Identify which cell holds the provided text, then report its (X, Y) central coordinate. 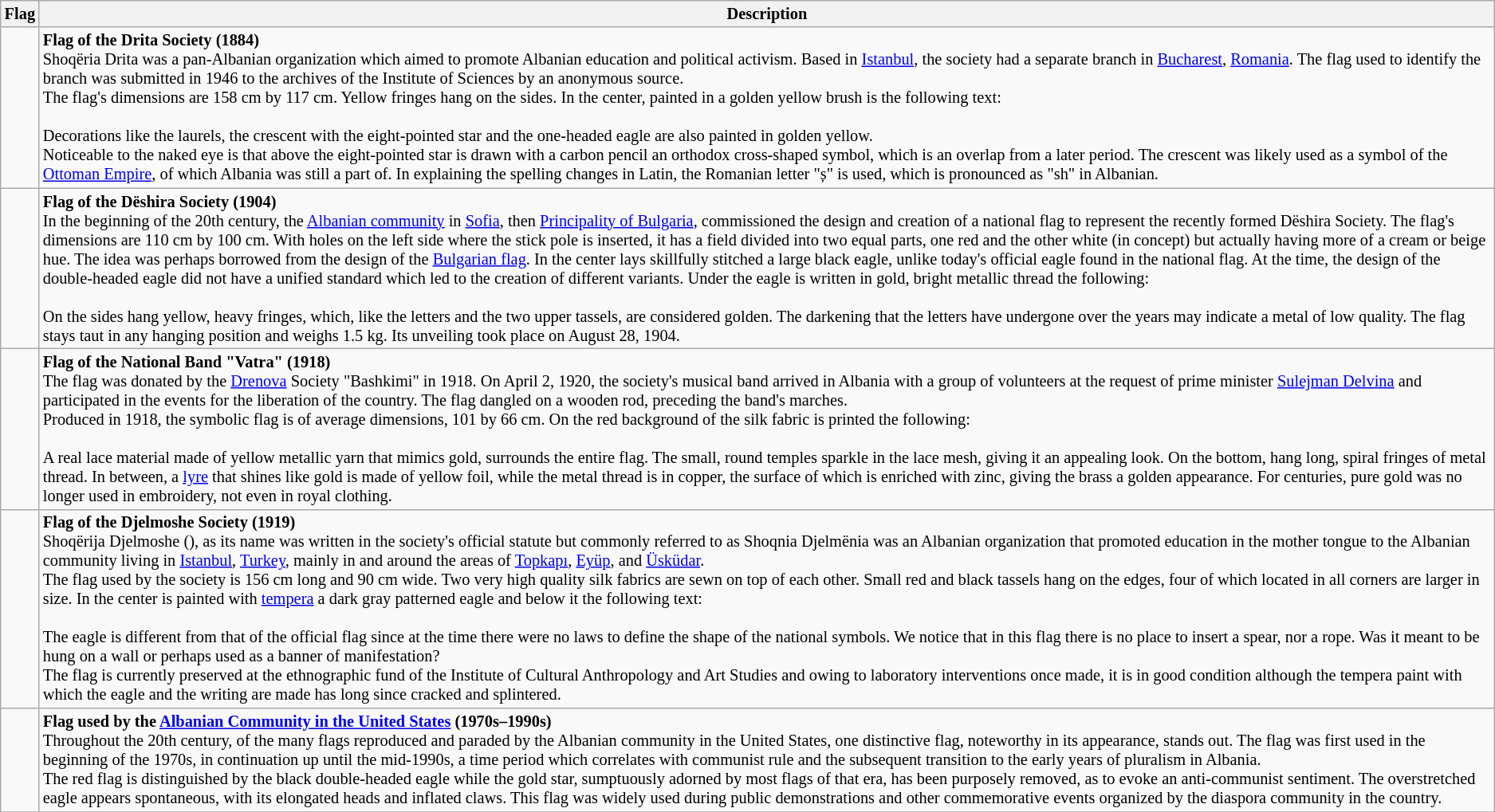
Description (767, 14)
Flag (20, 14)
